Search for the cell housing the specified text and yield its (x, y) center coordinate. 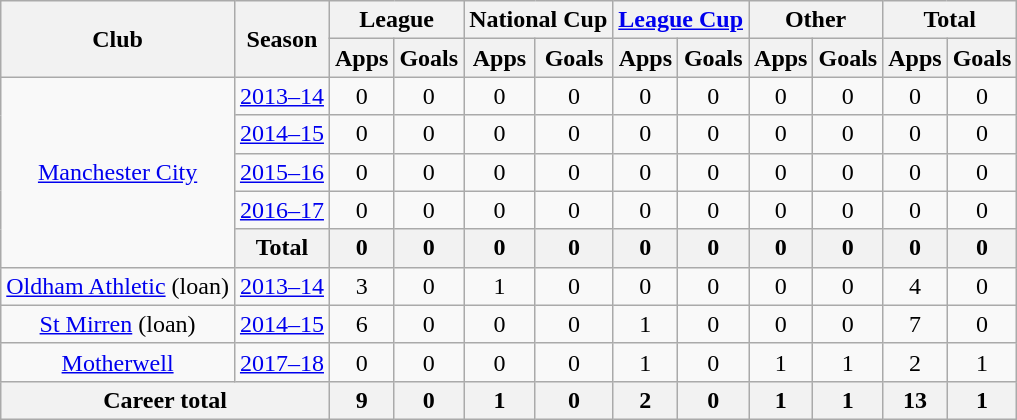
4 (915, 286)
Motherwell (118, 362)
9 (361, 400)
League (396, 20)
Club (118, 39)
6 (361, 324)
3 (361, 286)
2015–16 (282, 172)
13 (915, 400)
National Cup (538, 20)
Season (282, 39)
2016–17 (282, 210)
St Mirren (loan) (118, 324)
Other (816, 20)
2017–18 (282, 362)
League Cup (681, 20)
Career total (166, 400)
Manchester City (118, 172)
7 (915, 324)
Oldham Athletic (loan) (118, 286)
